Scan for the cell matching the given text and deliver its [x, y] coordinate at center. 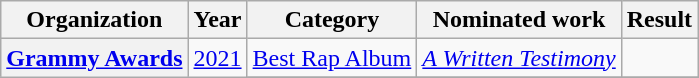
2021 [218, 58]
Nominated work [519, 20]
Category [332, 20]
Best Rap Album [332, 58]
Year [218, 20]
A Written Testimony [519, 58]
Organization [94, 20]
Result [659, 20]
Grammy Awards [94, 58]
